Provide the (x, y) coordinate of the cell's center where the given text is located.  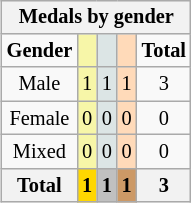
Female (40, 118)
Gender (40, 51)
Medals by gender (96, 17)
Male (40, 84)
Mixed (40, 152)
